Pinpoint the cell where the given text exists, returning its (X, Y) midpoint coordinate. 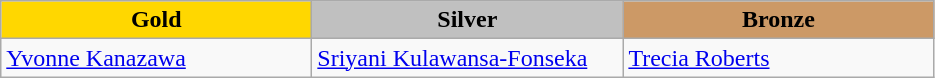
Gold (156, 20)
Yvonne Kanazawa (156, 58)
Trecia Roberts (778, 58)
Sriyani Kulawansa-Fonseka (468, 58)
Bronze (778, 20)
Silver (468, 20)
